Output the (x, y) coordinate of the center of the cell containing the given text.  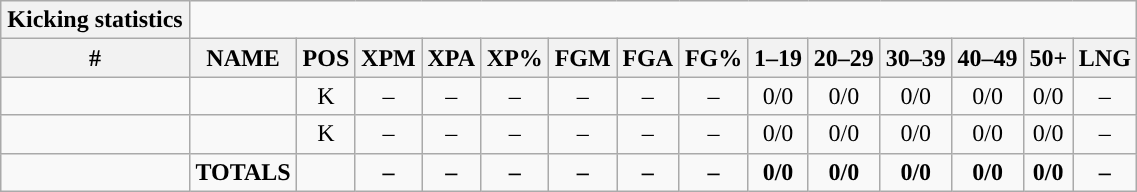
LNG (1105, 58)
FGA (648, 58)
NAME (242, 58)
20–29 (844, 58)
30–39 (916, 58)
40–49 (988, 58)
50+ (1048, 58)
XPA (452, 58)
XP% (515, 58)
XPM (388, 58)
TOTALS (242, 172)
FGM (583, 58)
# (96, 58)
Kicking statistics (96, 20)
FG% (714, 58)
1–19 (778, 58)
POS (326, 58)
